Determine the [x, y] coordinate at the center of the cell enclosing the given text.  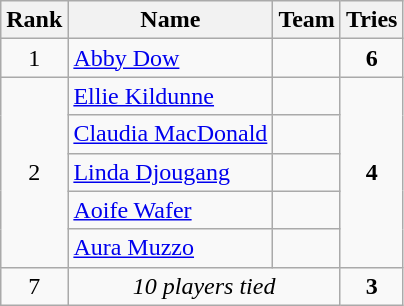
Abby Dow [170, 58]
Name [170, 20]
10 players tied [204, 286]
Aoife Wafer [170, 210]
Ellie Kildunne [170, 96]
Tries [372, 20]
3 [372, 286]
Aura Muzzo [170, 248]
Team [307, 20]
7 [34, 286]
2 [34, 172]
4 [372, 172]
1 [34, 58]
6 [372, 58]
Linda Djougang [170, 172]
Claudia MacDonald [170, 134]
Rank [34, 20]
